Provide the [X, Y] coordinate of the cell's center where the given text is located.  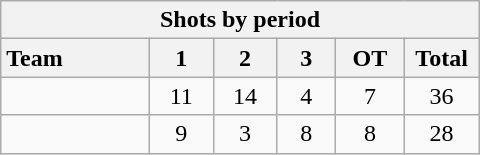
OT [370, 58]
9 [182, 134]
11 [182, 96]
2 [245, 58]
14 [245, 96]
28 [442, 134]
Total [442, 58]
4 [306, 96]
Shots by period [240, 20]
7 [370, 96]
1 [182, 58]
36 [442, 96]
Team [76, 58]
